Detect which cell encompasses the target text, then output its (x, y) center coordinate. 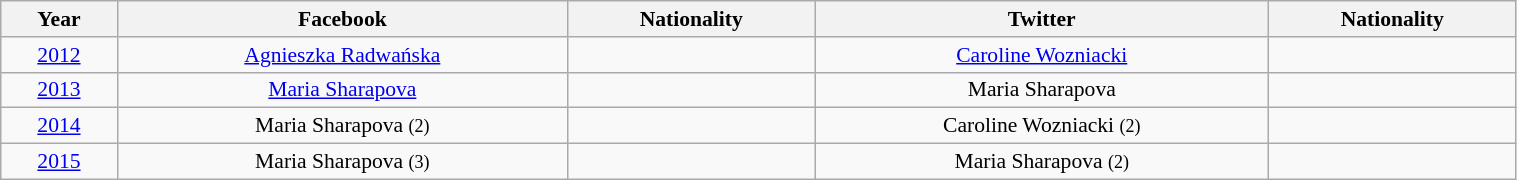
2015 (59, 162)
2013 (59, 90)
2012 (59, 55)
Facebook (342, 19)
Maria Sharapova (3) (342, 162)
Year (59, 19)
Twitter (1042, 19)
2014 (59, 126)
Caroline Wozniacki (2) (1042, 126)
Caroline Wozniacki (1042, 55)
Agnieszka Radwańska (342, 55)
